Locate the cell with the specified text and output its [X, Y] center coordinate. 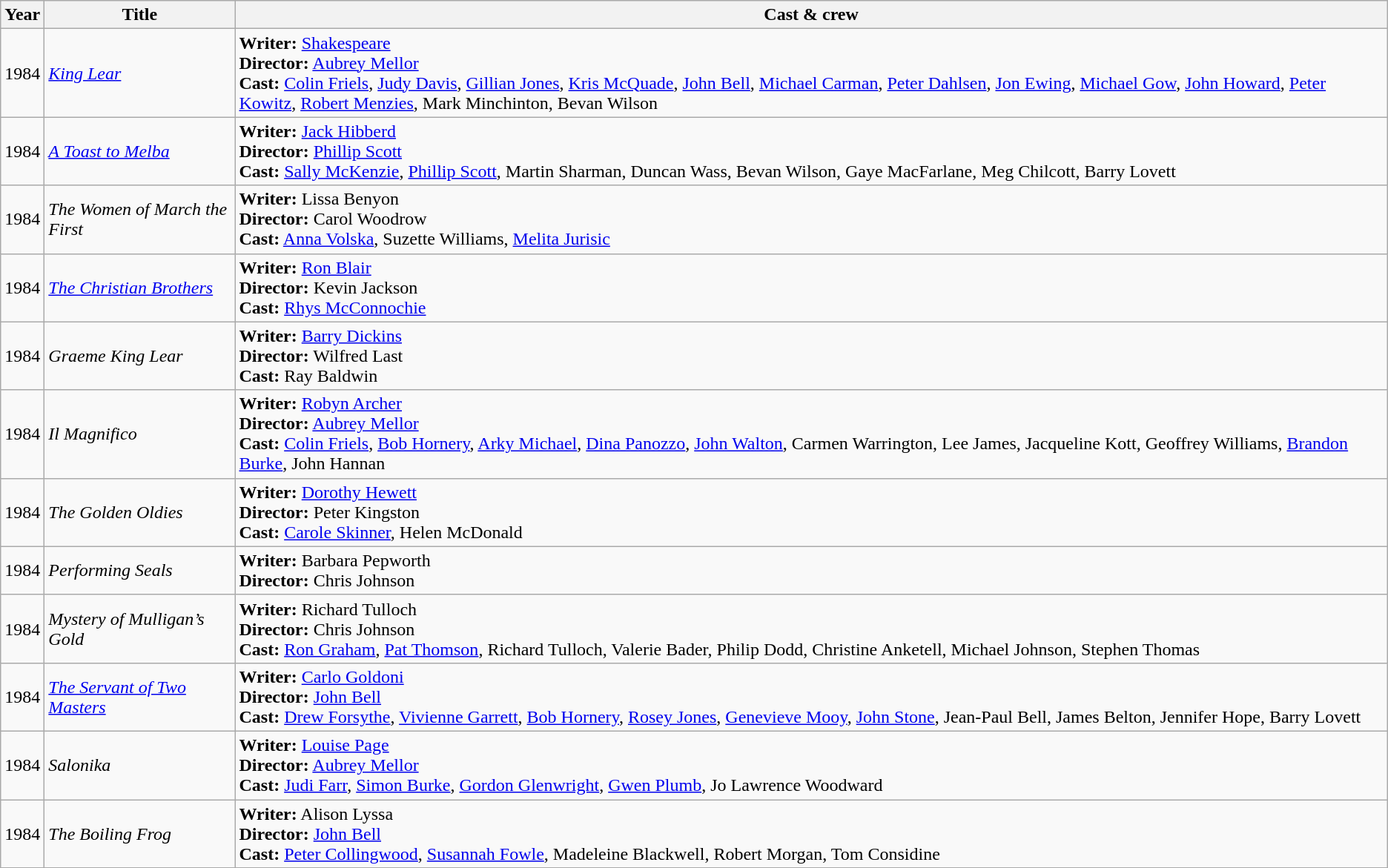
Writer: Ron BlairDirector: Kevin JacksonCast: Rhys McConnochie [811, 288]
Il Magnifico [139, 434]
Writer: Lissa BenyonDirector: Carol WoodrowCast: Anna Volska, Suzette Williams, Melita Jurisic [811, 219]
Title [139, 15]
A Toast to Melba [139, 151]
Graeme King Lear [139, 356]
The Christian Brothers [139, 288]
Year [22, 15]
Writer: Barry DickinsDirector: Wilfred LastCast: Ray Baldwin [811, 356]
The Golden Oldies [139, 512]
The Women of March the First [139, 219]
Performing Seals [139, 571]
Writer: Dorothy HewettDirector: Peter KingstonCast: Carole Skinner, Helen McDonald [811, 512]
Writer: Barbara PepworthDirector: Chris Johnson [811, 571]
King Lear [139, 73]
Salonika [139, 765]
Mystery of Mulligan’s Gold [139, 629]
The Servant of Two Masters [139, 697]
Writer: Alison LyssaDirector: John BellCast: Peter Collingwood, Susannah Fowle, Madeleine Blackwell, Robert Morgan, Tom Considine [811, 833]
Cast & crew [811, 15]
Writer: Louise PageDirector: Aubrey MellorCast: Judi Farr, Simon Burke, Gordon Glenwright, Gwen Plumb, Jo Lawrence Woodward [811, 765]
The Boiling Frog [139, 833]
